Find where the given text appears and provide that cell's center as [x, y] coordinate. 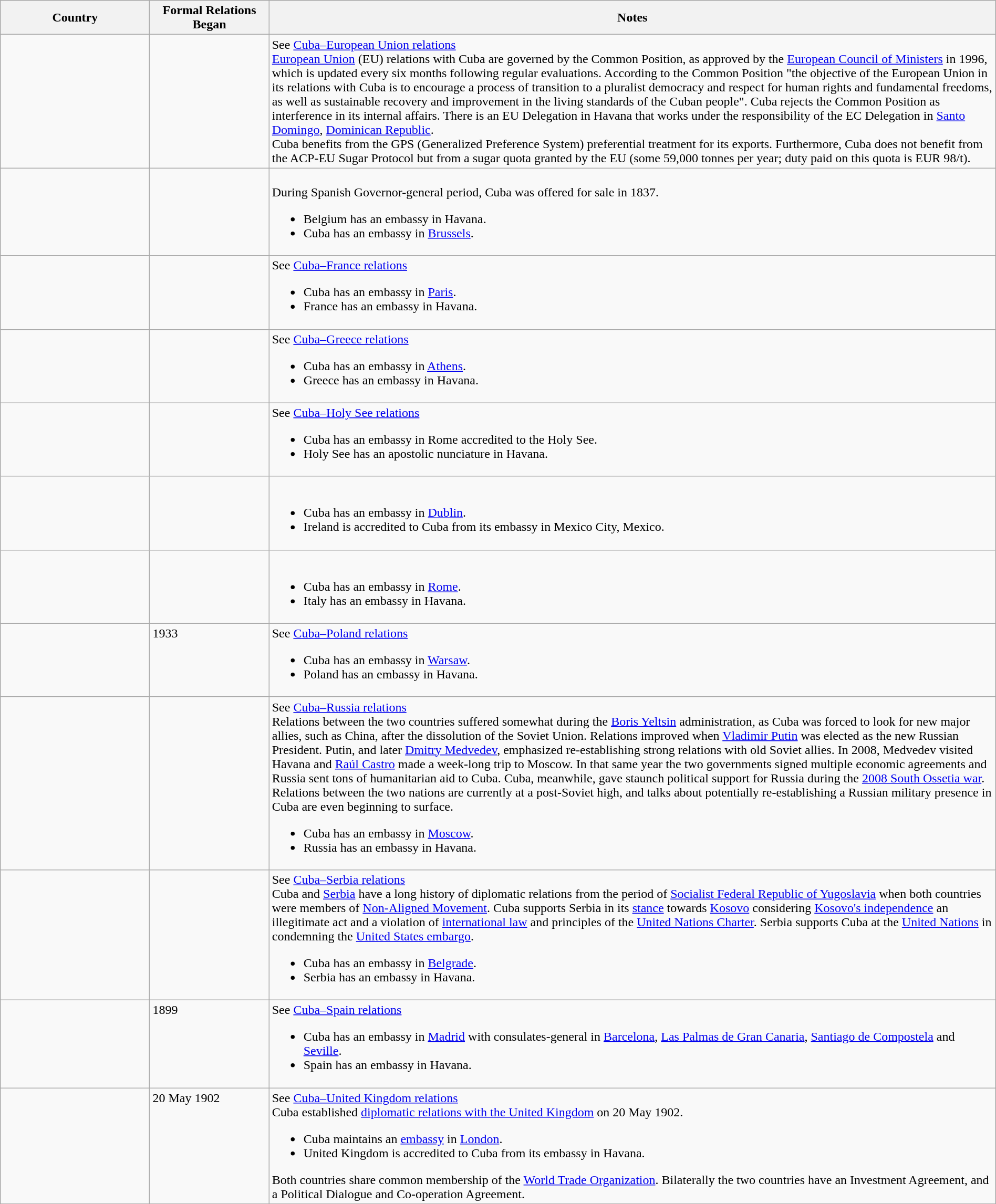
20 May 1902 [209, 1146]
1933 [209, 660]
During Spanish Governor-general period, Cuba was offered for sale in 1837.Belgium has an embassy in Havana.Cuba has an embassy in Brussels. [632, 212]
See Cuba–Poland relationsCuba has an embassy in Warsaw.Poland has an embassy in Havana. [632, 660]
See Cuba–Greece relationsCuba has an embassy in Athens.Greece has an embassy in Havana. [632, 366]
See Cuba–Holy See relationsCuba has an embassy in Rome accredited to the Holy See.Holy See has an apostolic nunciature in Havana. [632, 439]
Notes [632, 18]
See Cuba–France relationsCuba has an embassy in Paris.France has an embassy in Havana. [632, 292]
Cuba has an embassy in Dublin.Ireland is accredited to Cuba from its embassy in Mexico City, Mexico. [632, 513]
Formal Relations Began [209, 18]
Country [75, 18]
1899 [209, 1044]
Cuba has an embassy in Rome.Italy has an embassy in Havana. [632, 587]
